Return the [x, y] coordinate for the center point of the cell that contains the specified text.  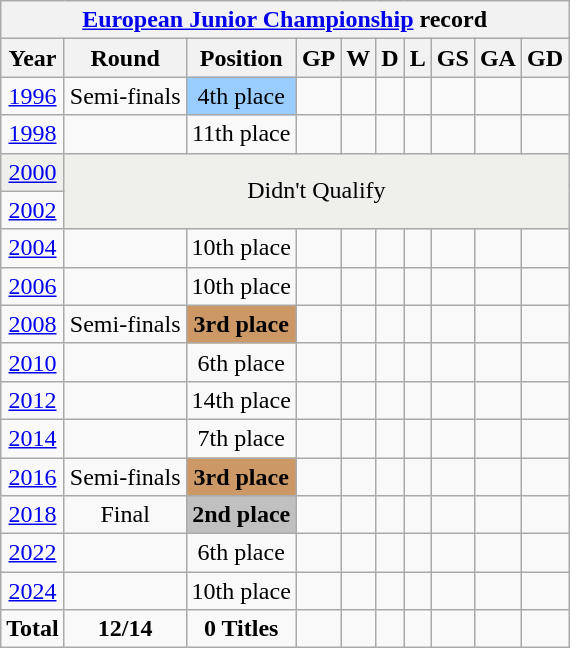
D [390, 58]
2014 [33, 438]
European Junior Championship record [285, 20]
2nd place [241, 515]
Total [33, 629]
2018 [33, 515]
12/14 [125, 629]
L [418, 58]
Final [125, 515]
2012 [33, 400]
Didn't Qualify [316, 191]
GS [452, 58]
1998 [33, 134]
2016 [33, 477]
Round [125, 58]
14th place [241, 400]
2024 [33, 591]
4th place [241, 96]
Position [241, 58]
2000 [33, 172]
7th place [241, 438]
GA [498, 58]
GP [318, 58]
2022 [33, 553]
2008 [33, 324]
W [358, 58]
GD [544, 58]
Year [33, 58]
2002 [33, 210]
2004 [33, 248]
0 Titles [241, 629]
11th place [241, 134]
2006 [33, 286]
2010 [33, 362]
1996 [33, 96]
